Scan for the cell matching the given text and deliver its [X, Y] coordinate at center. 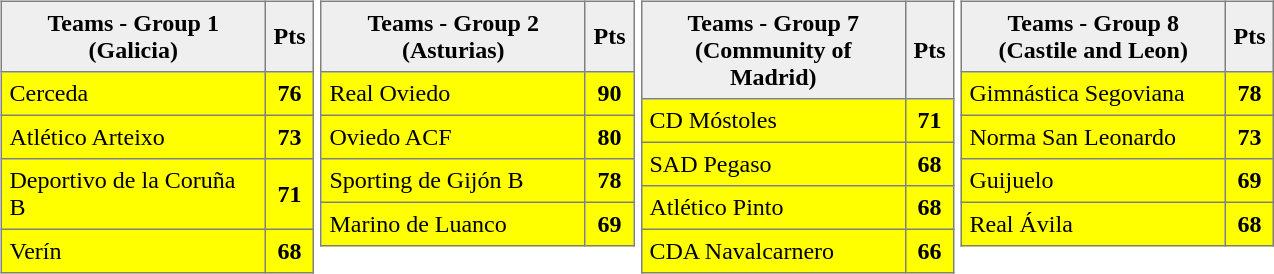
Guijuelo [1093, 181]
Teams - Group 7(Community of Madrid) [773, 50]
CD Móstoles [773, 121]
Verín [133, 251]
90 [609, 94]
Atlético Arteixo [133, 137]
Teams - Group 2(Asturias) [453, 36]
Norma San Leonardo [1093, 137]
Sporting de Gijón B [453, 181]
Atlético Pinto [773, 208]
CDA Navalcarnero [773, 251]
Cerceda [133, 94]
Gimnástica Segoviana [1093, 94]
Marino de Luanco [453, 224]
Real Ávila [1093, 224]
Deportivo de la Coruña B [133, 194]
80 [609, 137]
Oviedo ACF [453, 137]
Teams - Group 8(Castile and Leon) [1093, 36]
76 [289, 94]
66 [929, 251]
SAD Pegaso [773, 164]
Real Oviedo [453, 94]
Teams - Group 1(Galicia) [133, 36]
